Capture the cell that displays the provided text and extract its (x, y) central coordinate. 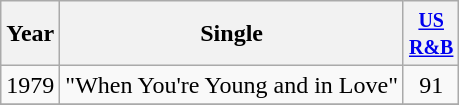
1979 (30, 85)
91 (431, 85)
Year (30, 34)
"When You're Young and in Love" (232, 85)
Single (232, 34)
USR&B (431, 34)
